Find where the given text appears and provide that cell's center as (x, y) coordinate. 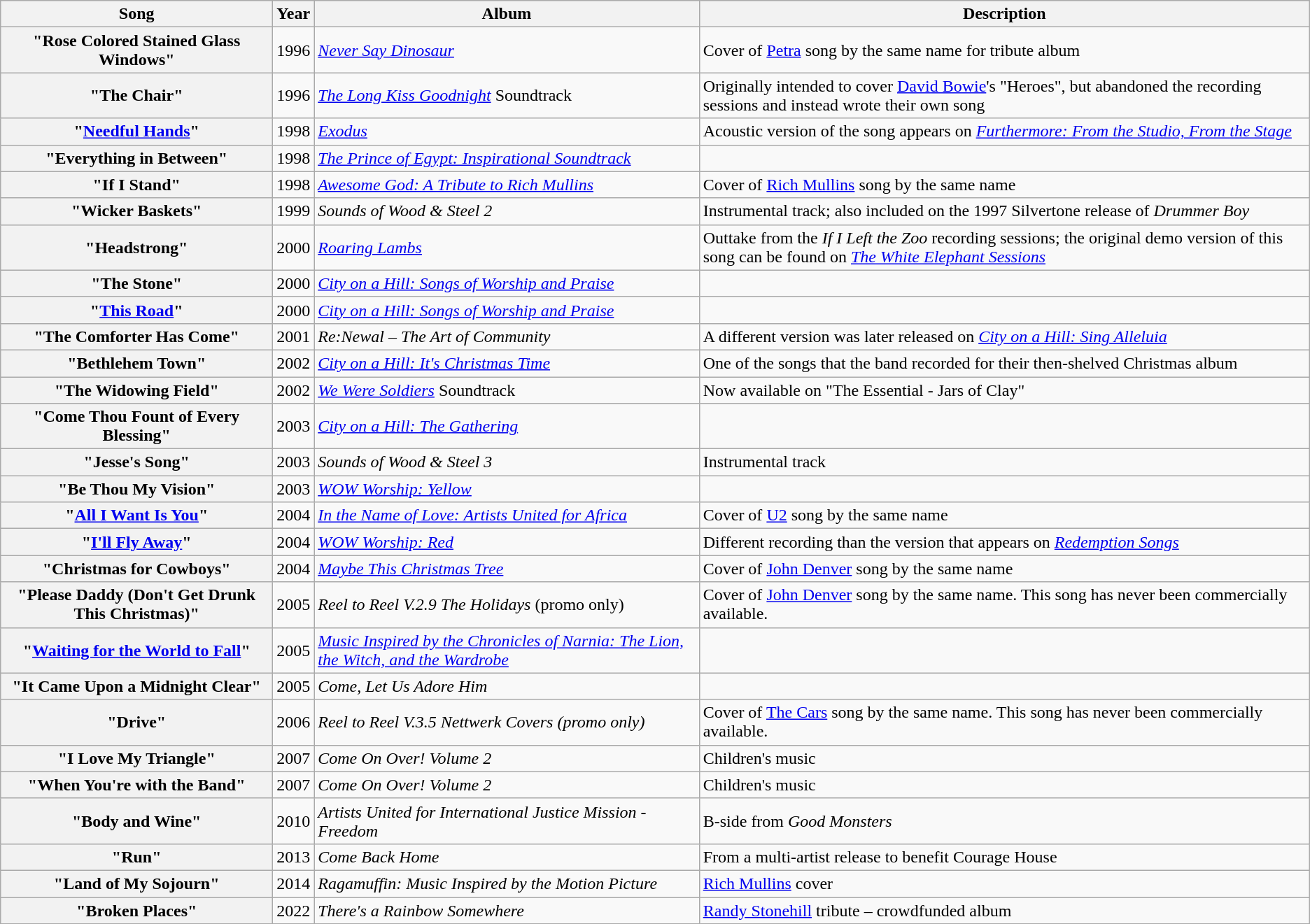
Acoustic version of the song appears on Furthermore: From the Studio, From the Stage (1004, 132)
"Rose Colored Stained Glass Windows" (137, 50)
Cover of John Denver song by the same name. This song has never been commercially available. (1004, 604)
"Drive" (137, 722)
1999 (294, 211)
Description (1004, 14)
City on a Hill: The Gathering (507, 427)
2022 (294, 910)
Cover of Petra song by the same name for tribute album (1004, 50)
WOW Worship: Red (507, 542)
Originally intended to cover David Bowie's "Heroes", but abandoned the recording sessions and instead wrote their own song (1004, 95)
Reel to Reel V.2.9 The Holidays (promo only) (507, 604)
2014 (294, 883)
Come Back Home (507, 857)
Cover of John Denver song by the same name (1004, 569)
"Headstrong" (137, 248)
One of the songs that the band recorded for their then-shelved Christmas album (1004, 363)
B-side from Good Monsters (1004, 821)
"Come Thou Fount of Every Blessing" (137, 427)
"I'll Fly Away" (137, 542)
"Waiting for the World to Fall" (137, 651)
Cover of The Cars song by the same name. This song has never been commercially available. (1004, 722)
Awesome God: A Tribute to Rich Mullins (507, 185)
2013 (294, 857)
The Prince of Egypt: Inspirational Soundtrack (507, 158)
2010 (294, 821)
Artists United for International Justice Mission - Freedom (507, 821)
From a multi-artist release to benefit Courage House (1004, 857)
Never Say Dinosaur (507, 50)
Ragamuffin: Music Inspired by the Motion Picture (507, 883)
"Jesse's Song" (137, 462)
Song (137, 14)
"If I Stand" (137, 185)
"Broken Places" (137, 910)
In the Name of Love: Artists United for Africa (507, 516)
"It Came Upon a Midnight Clear" (137, 686)
"Everything in Between" (137, 158)
2001 (294, 336)
"The Chair" (137, 95)
Year (294, 14)
"When You're with the Band" (137, 785)
"This Road" (137, 310)
Come, Let Us Adore Him (507, 686)
The Long Kiss Goodnight Soundtrack (507, 95)
Maybe This Christmas Tree (507, 569)
"The Comforter Has Come" (137, 336)
Album (507, 14)
"Wicker Baskets" (137, 211)
2006 (294, 722)
Cover of U2 song by the same name (1004, 516)
Exodus (507, 132)
"Body and Wine" (137, 821)
Sounds of Wood & Steel 2 (507, 211)
Instrumental track (1004, 462)
Music Inspired by the Chronicles of Narnia: The Lion, the Witch, and the Wardrobe (507, 651)
"Please Daddy (Don't Get Drunk This Christmas)" (137, 604)
Outtake from the If I Left the Zoo recording sessions; the original demo version of this song can be found on The White Elephant Sessions (1004, 248)
"All I Want Is You" (137, 516)
There's a Rainbow Somewhere (507, 910)
Re:Newal – The Art of Community (507, 336)
A different version was later released on City on a Hill: Sing Alleluia (1004, 336)
WOW Worship: Yellow (507, 489)
"Bethlehem Town" (137, 363)
"The Widowing Field" (137, 390)
"Run" (137, 857)
"I Love My Triangle" (137, 758)
Rich Mullins cover (1004, 883)
"The Stone" (137, 283)
Sounds of Wood & Steel 3 (507, 462)
"Be Thou My Vision" (137, 489)
Randy Stonehill tribute – crowdfunded album (1004, 910)
Now available on "The Essential - Jars of Clay" (1004, 390)
Cover of Rich Mullins song by the same name (1004, 185)
"Land of My Sojourn" (137, 883)
We Were Soldiers Soundtrack (507, 390)
"Christmas for Cowboys" (137, 569)
Roaring Lambs (507, 248)
Instrumental track; also included on the 1997 Silvertone release of Drummer Boy (1004, 211)
Reel to Reel V.3.5 Nettwerk Covers (promo only) (507, 722)
City on a Hill: It's Christmas Time (507, 363)
"Needful Hands" (137, 132)
Different recording than the version that appears on Redemption Songs (1004, 542)
